Return the [x, y] coordinate for the center point of the cell that contains the specified text.  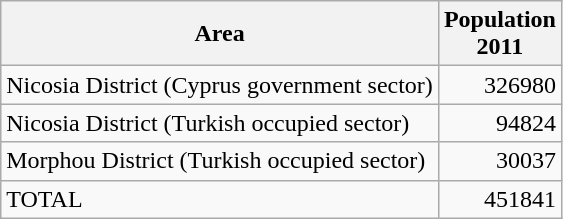
451841 [500, 199]
TOTAL [220, 199]
326980 [500, 85]
Population 2011 [500, 34]
Morphou District (Turkish occupied sector) [220, 161]
94824 [500, 123]
Nicosia District (Turkish occupied sector) [220, 123]
30037 [500, 161]
Area [220, 34]
Nicosia District (Cyprus government sector) [220, 85]
